Detect which cell encompasses the target text, then output its [X, Y] center coordinate. 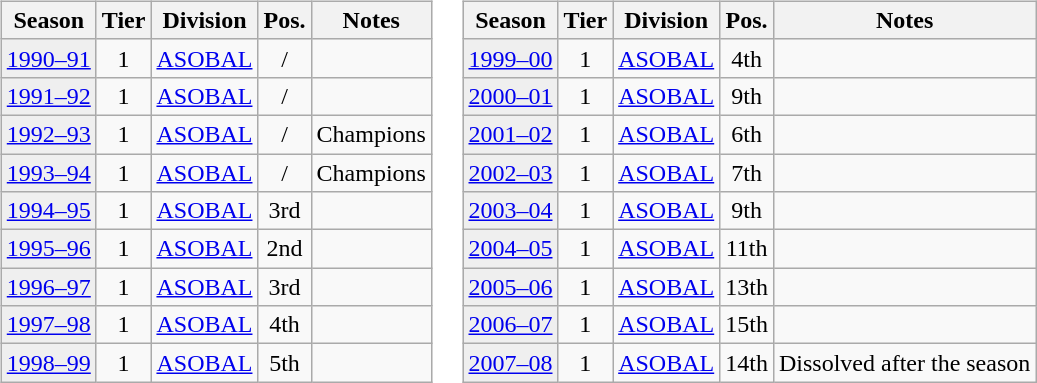
1996–97 [48, 287]
7th [747, 173]
1991–92 [48, 96]
13th [747, 287]
1993–94 [48, 173]
2006–07 [510, 325]
2001–02 [510, 134]
6th [747, 134]
2004–05 [510, 249]
1997–98 [48, 325]
1990–91 [48, 58]
14th [747, 363]
1994–95 [48, 211]
5th [284, 363]
15th [747, 325]
1998–99 [48, 363]
2002–03 [510, 173]
2005–06 [510, 287]
2nd [284, 249]
1999–00 [510, 58]
11th [747, 249]
2000–01 [510, 96]
1995–96 [48, 249]
1992–93 [48, 134]
2003–04 [510, 211]
2007–08 [510, 363]
Dissolved after the season [904, 363]
